Determine the (X, Y) coordinate at the center of the cell enclosing the given text.  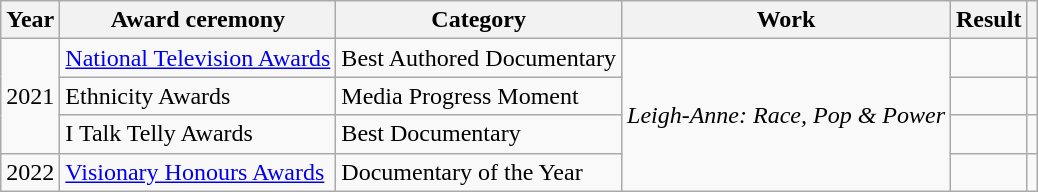
I Talk Telly Awards (198, 134)
2022 (30, 172)
Media Progress Moment (479, 96)
Best Authored Documentary (479, 58)
Documentary of the Year (479, 172)
Year (30, 20)
Ethnicity Awards (198, 96)
Category (479, 20)
Work (786, 20)
Visionary Honours Awards (198, 172)
Leigh-Anne: Race, Pop & Power (786, 115)
Best Documentary (479, 134)
Award ceremony (198, 20)
Result (989, 20)
National Television Awards (198, 58)
2021 (30, 96)
